Find where the given text appears and provide that cell's center as [X, Y] coordinate. 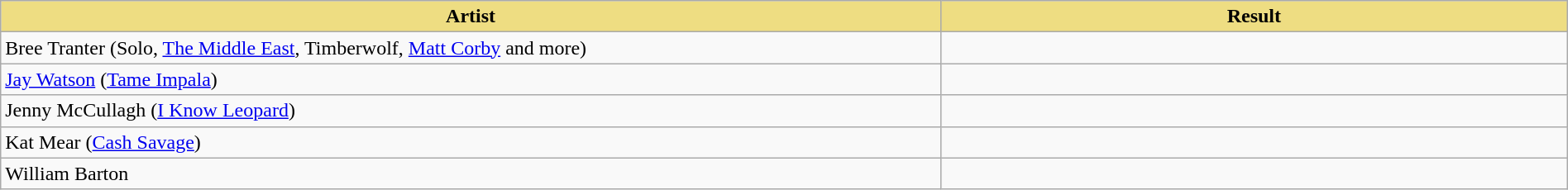
Bree Tranter (Solo, The Middle East, Timberwolf, Matt Corby and more) [471, 48]
Kat Mear (Cash Savage) [471, 142]
Result [1254, 17]
William Barton [471, 173]
Artist [471, 17]
Jenny McCullagh (I Know Leopard) [471, 111]
Jay Watson (Tame Impala) [471, 79]
